Provide the (x, y) coordinate of the cell's center where the given text is located.  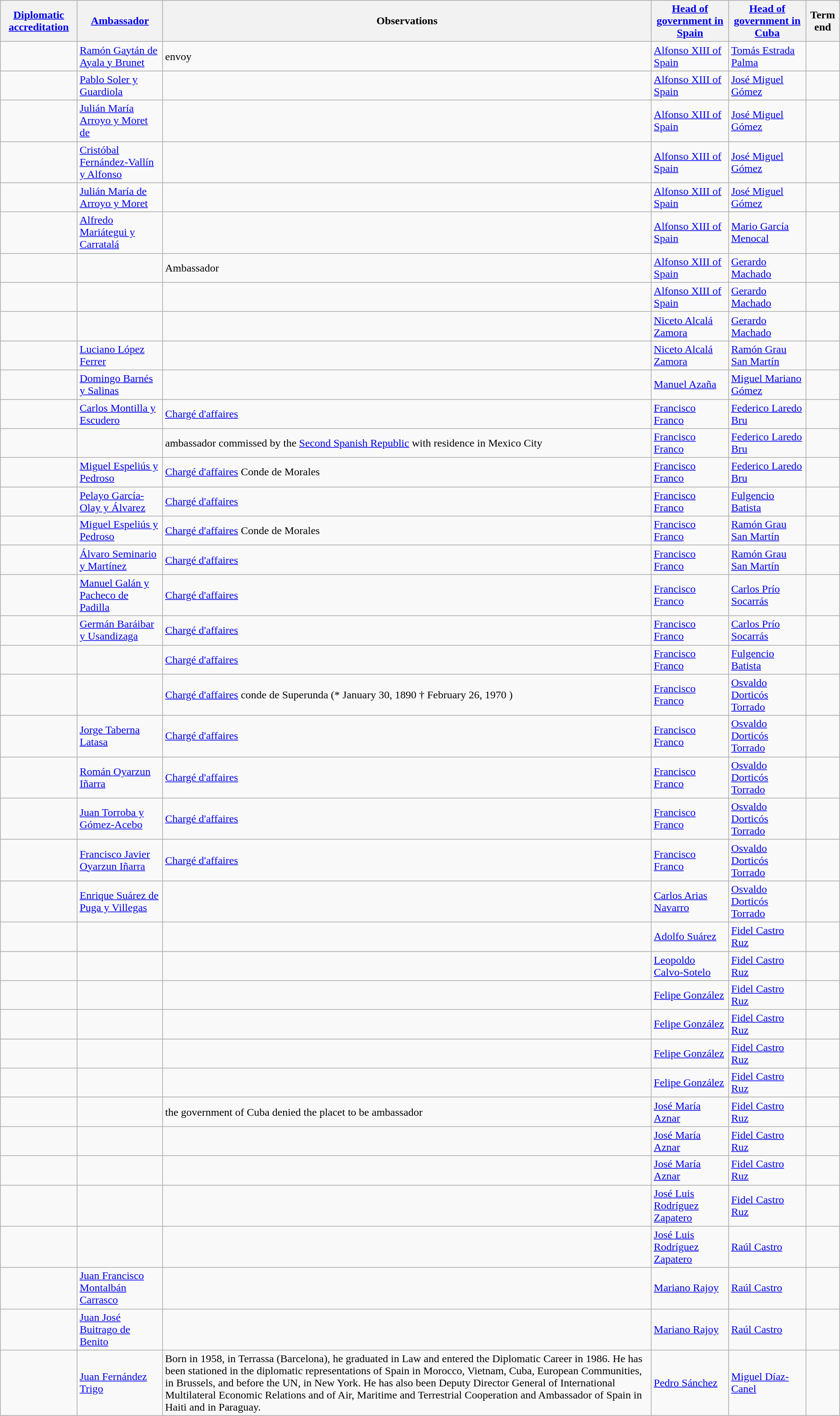
Juan Francisco Montalbán Carrasco (120, 1288)
Julián María Arroyo y Moret de (120, 121)
Carlos Arias Navarro (690, 901)
Head of government in Cuba (767, 21)
Juan Torroba y Gómez-Acebo (120, 819)
Adolfo Suárez (690, 936)
Enrique Suárez de Puga y Villegas (120, 901)
Julián María de Arroyo y Moret (120, 197)
Carlos Montilla y Escudero (120, 414)
Cristóbal Fernández-Vallín y Alfonso (120, 162)
Miguel Mariano Gómez (767, 384)
Pelayo García-Olay y Álvarez (120, 502)
Juan Fernández Trigo (120, 1383)
Juan José Buitrago de Benito (120, 1329)
Jorge Taberna Latasa (120, 736)
Domingo Barnés y Salinas (120, 384)
Miguel Díaz-Canel (767, 1383)
Observations (407, 21)
Manuel Azaña (690, 384)
Term end (823, 21)
Leopoldo Calvo-Sotelo (690, 966)
Chargé d'affaires conde de Superunda (* January 30, 1890 † February 26, 1970 ) (407, 695)
Manuel Galán y Pacheco de Padilla (120, 595)
Álvaro Seminario y Martínez (120, 560)
Francisco Javier Oyarzun Iñarra (120, 860)
Alfredo Mariátegui y Carratalá (120, 232)
Diplomatic accreditation (39, 21)
Pablo Soler y Guardiola (120, 85)
Head of government in Spain (690, 21)
Tomás Estrada Palma (767, 57)
Luciano López Ferrer (120, 355)
Pedro Sánchez (690, 1383)
Román Oyarzun Iñarra (120, 777)
envoy (407, 57)
ambassador commissed by the Second Spanish Republic with residence in Mexico City (407, 443)
Mario García Menocal (767, 232)
the government of Cuba denied the placet to be ambassador (407, 1112)
Ramón Gaytán de Ayala y Brunet (120, 57)
Germán Baráibar y Usandizaga (120, 630)
